For the text-containing cell, return its midpoint in (X, Y) coordinate format. 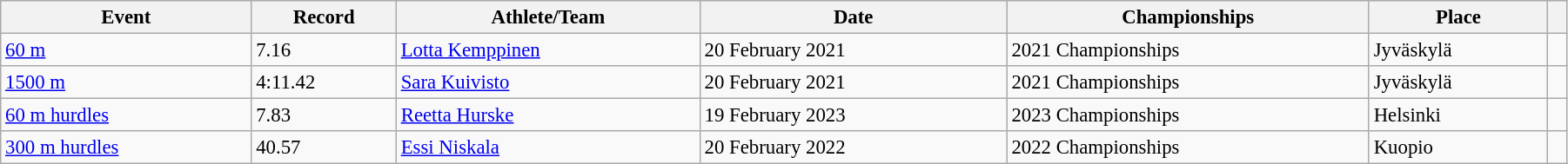
2023 Championships (1188, 115)
4:11.42 (324, 82)
Championships (1188, 17)
Event (126, 17)
Place (1458, 17)
Kuopio (1458, 148)
19 February 2023 (853, 115)
Helsinki (1458, 115)
60 m (126, 50)
60 m hurdles (126, 115)
Sara Kuivisto (548, 82)
Athlete/Team (548, 17)
20 February 2022 (853, 148)
Essi Niskala (548, 148)
Reetta Hurske (548, 115)
Record (324, 17)
300 m hurdles (126, 148)
1500 m (126, 82)
40.57 (324, 148)
Lotta Kemppinen (548, 50)
2022 Championships (1188, 148)
Date (853, 17)
7.83 (324, 115)
7.16 (324, 50)
